Output the (X, Y) coordinate of the center of the cell containing the given text.  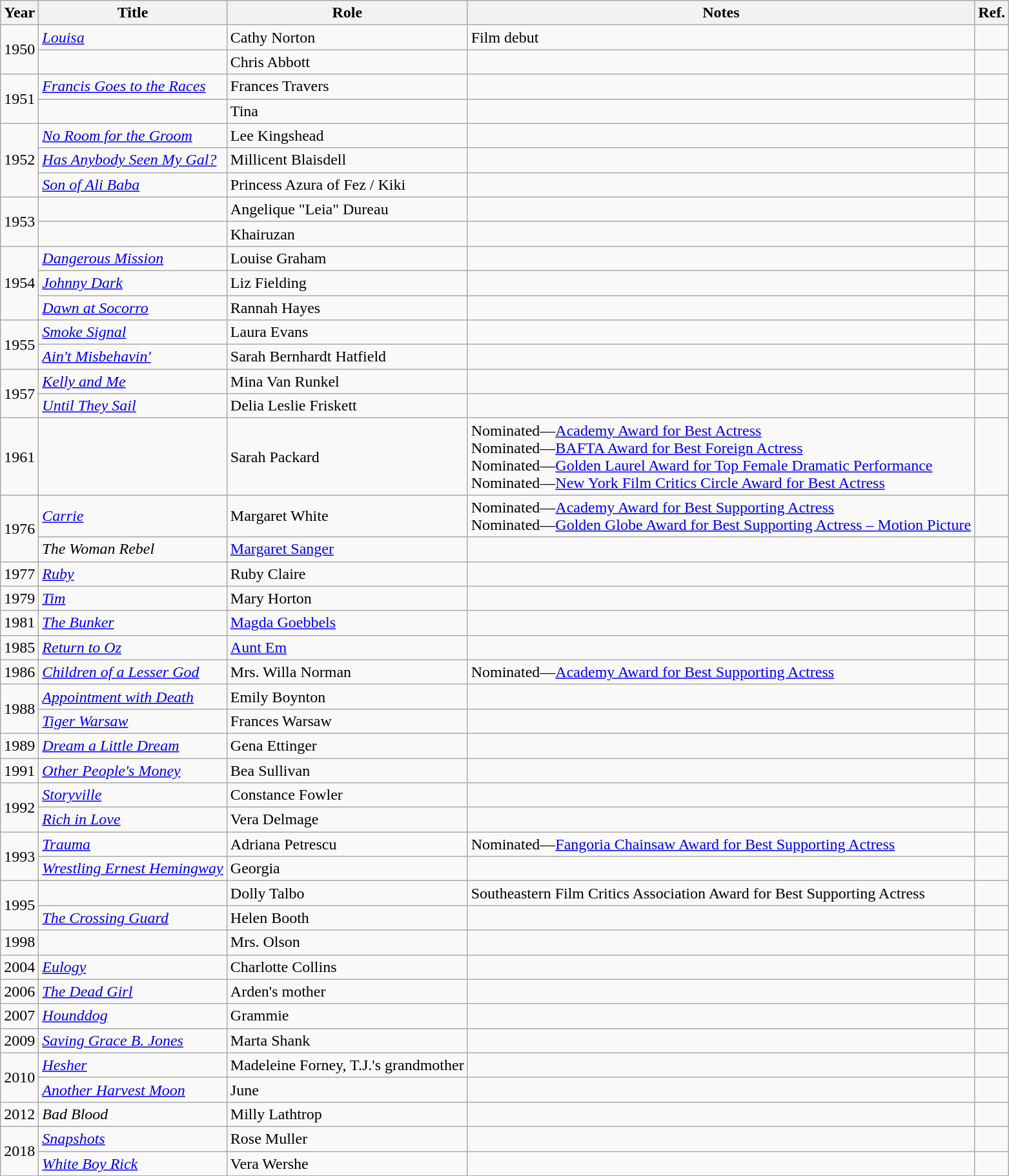
White Boy Rick (133, 1164)
Marta Shank (347, 1040)
June (347, 1090)
Milly Lathtrop (347, 1114)
Hesher (133, 1065)
Kelly and Me (133, 381)
Adriana Petrescu (347, 844)
2004 (19, 967)
2007 (19, 1016)
Has Anybody Seen My Gal? (133, 160)
Cathy Norton (347, 37)
Delia Leslie Friskett (347, 406)
1955 (19, 345)
Mary Horton (347, 598)
Carrie (133, 516)
Helen Booth (347, 918)
Dawn at Socorro (133, 308)
Return to Oz (133, 647)
Mrs. Olson (347, 942)
Arden's mother (347, 991)
Margaret Sanger (347, 549)
Snapshots (133, 1139)
Storyville (133, 795)
Children of a Lesser God (133, 672)
2018 (19, 1151)
Frances Warsaw (347, 721)
Eulogy (133, 967)
Rich in Love (133, 820)
Another Harvest Moon (133, 1090)
1961 (19, 457)
1977 (19, 574)
The Woman Rebel (133, 549)
1988 (19, 709)
1985 (19, 647)
1998 (19, 942)
Grammie (347, 1016)
Until They Sail (133, 406)
Bea Sullivan (347, 770)
Southeastern Film Critics Association Award for Best Supporting Actress (720, 893)
Nominated—Academy Award for Best Supporting Actress (720, 672)
Frances Travers (347, 86)
Ain't Misbehavin' (133, 357)
2009 (19, 1040)
2010 (19, 1077)
1976 (19, 528)
1979 (19, 598)
1992 (19, 807)
1954 (19, 283)
Chris Abbott (347, 62)
Magda Goebbels (347, 623)
Lee Kingshead (347, 136)
Nominated—Academy Award for Best Supporting Actress Nominated—Golden Globe Award for Best Supporting Actress – Motion Picture (720, 516)
1953 (19, 221)
The Bunker (133, 623)
Vera Delmage (347, 820)
1995 (19, 906)
No Room for the Groom (133, 136)
Tina (347, 111)
Other People's Money (133, 770)
1993 (19, 857)
Nominated—Fangoria Chainsaw Award for Best Supporting Actress (720, 844)
Mrs. Willa Norman (347, 672)
Ref. (992, 13)
1981 (19, 623)
2006 (19, 991)
Emily Boynton (347, 696)
Notes (720, 13)
Mina Van Runkel (347, 381)
Louisa (133, 37)
Year (19, 13)
Rannah Hayes (347, 308)
The Crossing Guard (133, 918)
Dangerous Mission (133, 258)
Margaret White (347, 516)
Wrestling Ernest Hemingway (133, 869)
1950 (19, 50)
Liz Fielding (347, 283)
Aunt Em (347, 647)
Son of Ali Baba (133, 185)
Angelique "Leia" Dureau (347, 209)
Bad Blood (133, 1114)
Charlotte Collins (347, 967)
1957 (19, 394)
Role (347, 13)
Laura Evans (347, 332)
Sarah Packard (347, 457)
1986 (19, 672)
Sarah Bernhardt Hatfield (347, 357)
Appointment with Death (133, 696)
Tiger Warsaw (133, 721)
The Dead Girl (133, 991)
Ruby (133, 574)
Constance Fowler (347, 795)
1952 (19, 160)
Saving Grace B. Jones (133, 1040)
Madeleine Forney, T.J.'s grandmother (347, 1065)
Georgia (347, 869)
Johnny Dark (133, 283)
Millicent Blaisdell (347, 160)
Rose Muller (347, 1139)
Ruby Claire (347, 574)
1991 (19, 770)
1989 (19, 745)
Film debut (720, 37)
Vera Wershe (347, 1164)
Louise Graham (347, 258)
Princess Azura of Fez / Kiki (347, 185)
Gena Ettinger (347, 745)
Smoke Signal (133, 332)
Trauma (133, 844)
2012 (19, 1114)
Khairuzan (347, 234)
Hounddog (133, 1016)
Title (133, 13)
Tim (133, 598)
1951 (19, 99)
Francis Goes to the Races (133, 86)
Dolly Talbo (347, 893)
Dream a Little Dream (133, 745)
